Detect which cell encompasses the target text, then output its [x, y] center coordinate. 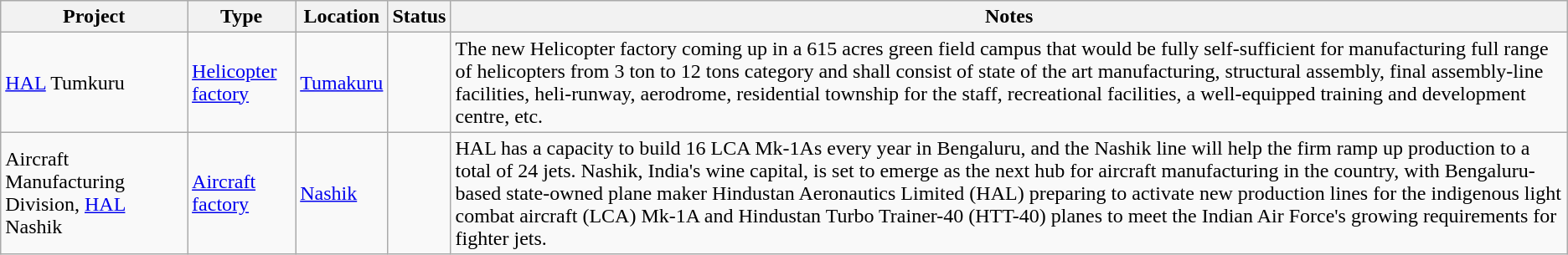
Location [342, 17]
Notes [1008, 17]
Tumakuru [342, 82]
Type [241, 17]
Project [94, 17]
Aircraft Manufacturing Division, HAL Nashik [94, 193]
Helicopter factory [241, 82]
Nashik [342, 193]
Status [419, 17]
Aircraft factory [241, 193]
HAL Tumkuru [94, 82]
